Scan for the cell matching the given text and deliver its [x, y] coordinate at center. 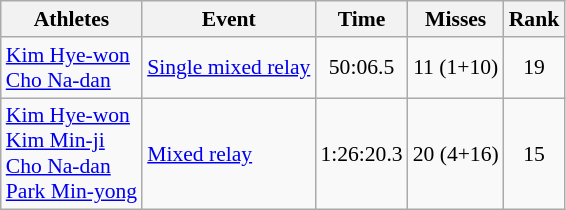
19 [534, 68]
Mixed relay [228, 154]
Time [361, 19]
15 [534, 154]
11 (1+10) [456, 68]
Single mixed relay [228, 68]
1:26:20.3 [361, 154]
20 (4+16) [456, 154]
Athletes [72, 19]
Misses [456, 19]
Kim Hye-wonKim Min-jiCho Na-danPark Min-yong [72, 154]
Kim Hye-wonCho Na-dan [72, 68]
Rank [534, 19]
50:06.5 [361, 68]
Event [228, 19]
